For the text-containing cell, return its midpoint in (x, y) coordinate format. 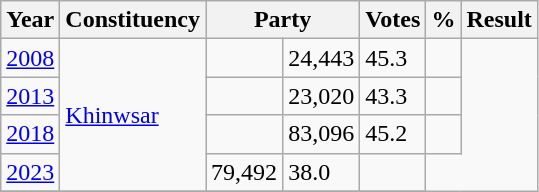
45.2 (393, 134)
Result (499, 20)
45.3 (393, 58)
24,443 (322, 58)
2013 (30, 96)
2008 (30, 58)
Votes (393, 20)
Party (283, 20)
2023 (30, 172)
38.0 (322, 172)
Khinwsar (133, 115)
79,492 (244, 172)
% (444, 20)
2018 (30, 134)
83,096 (322, 134)
23,020 (322, 96)
43.3 (393, 96)
Constituency (133, 20)
Year (30, 20)
